Capture the cell that displays the provided text and extract its [X, Y] central coordinate. 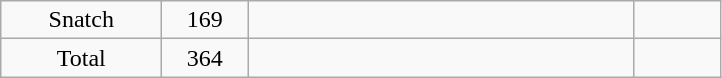
364 [205, 58]
169 [205, 20]
Total [82, 58]
Snatch [82, 20]
